Identify which cell holds the provided text, then report its (x, y) central coordinate. 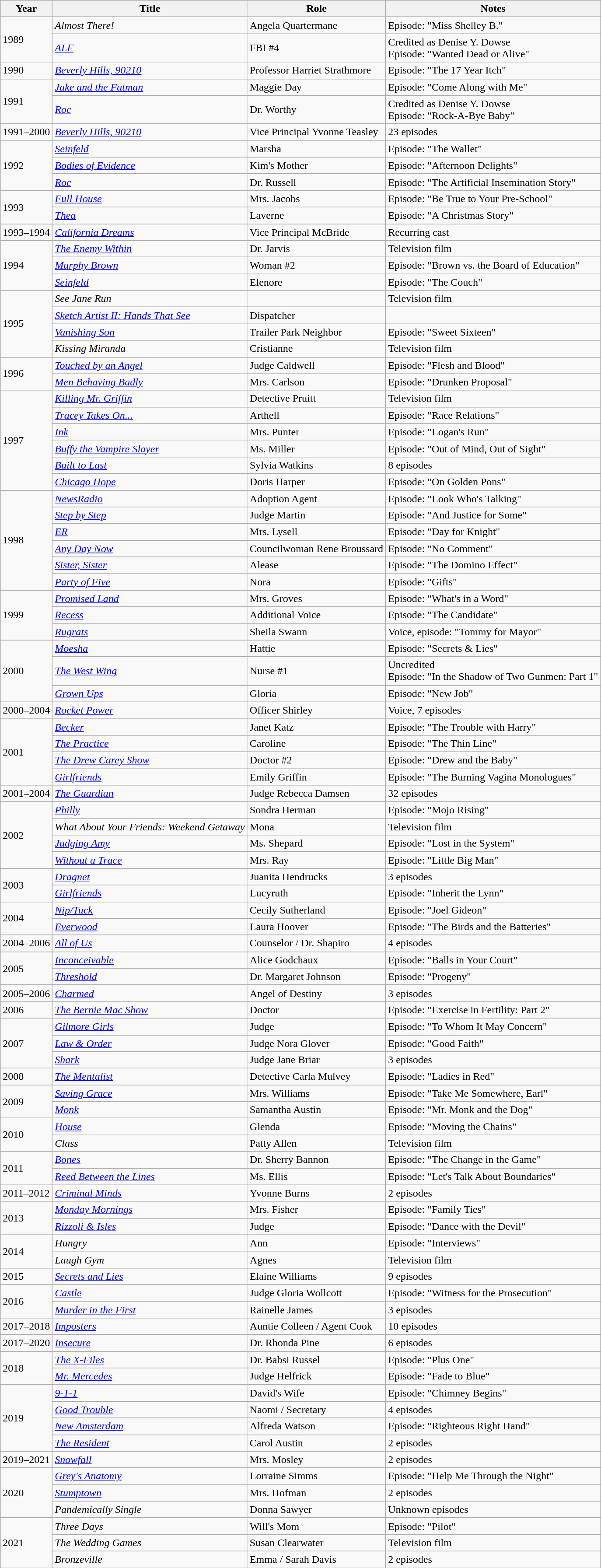
Tracey Takes On... (150, 415)
Councilwoman Rene Broussard (316, 549)
Adoption Agent (316, 498)
Moesha (150, 648)
Year (26, 9)
2011–2012 (26, 1193)
Episode: "Day for Knight" (493, 532)
The Wedding Games (150, 1543)
2015 (26, 1276)
8 episodes (493, 465)
Credited as Denise Y. DowseEpisode: "Wanted Dead or Alive" (493, 48)
Episode: "Interviews" (493, 1243)
Angel of Destiny (316, 993)
The Enemy Within (150, 249)
Dr. Margaret Johnson (316, 976)
The Guardian (150, 794)
1991–2000 (26, 132)
2018 (26, 1368)
Notes (493, 9)
Reed Between the Lines (150, 1176)
Mrs. Jacobs (316, 199)
FBI #4 (316, 48)
Laugh Gym (150, 1260)
The Drew Carey Show (150, 760)
Emma / Sarah Davis (316, 1559)
Dr. Rhonda Pine (316, 1343)
32 episodes (493, 794)
Auntie Colleen / Agent Cook (316, 1326)
Susan Clearwater (316, 1543)
Three Days (150, 1526)
Episode: "The Artificial Insemination Story" (493, 182)
Doctor (316, 1010)
Episode: "Exercise in Fertility: Part 2" (493, 1010)
Episode: "The Trouble with Harry" (493, 727)
2007 (26, 1043)
Kissing Miranda (150, 349)
Touched by an Angel (150, 365)
Sylvia Watkins (316, 465)
Episode: "Drew and the Baby" (493, 760)
9 episodes (493, 1276)
Episode: "Gifts" (493, 582)
Judge Gloria Wollcott (316, 1293)
Voice, 7 episodes (493, 710)
2004 (26, 918)
Episode: "Race Relations" (493, 415)
2014 (26, 1251)
Naomi / Secretary (316, 1410)
Donna Sawyer (316, 1509)
1992 (26, 165)
2009 (26, 1102)
UncreditedEpisode: "In the Shadow of Two Gunmen: Part 1" (493, 671)
Good Trouble (150, 1410)
Law & Order (150, 1043)
Gilmore Girls (150, 1026)
2001–2004 (26, 794)
Threshold (150, 976)
Recurring cast (493, 232)
Unknown episodes (493, 1509)
Credited as Denise Y. DowseEpisode: "Rock-A-Bye Baby" (493, 109)
Criminal Minds (150, 1193)
Arthell (316, 415)
Ink (150, 432)
2004–2006 (26, 943)
Episode: "Pilot" (493, 1526)
Alice Godchaux (316, 960)
Mr. Mercedes (150, 1376)
1995 (26, 324)
ALF (150, 48)
Episode: "Dance with the Devil" (493, 1226)
Emily Griffin (316, 777)
Dr. Russell (316, 182)
Monk (150, 1110)
2013 (26, 1218)
Saving Grace (150, 1093)
Murder in the First (150, 1309)
Judge Nora Glover (316, 1043)
Shark (150, 1060)
Title (150, 9)
2021 (26, 1543)
Episode: "Miss Shelley B." (493, 25)
Cristianne (316, 349)
1991 (26, 101)
Inconceivable (150, 960)
2019–2021 (26, 1459)
1994 (26, 266)
Judge Jane Briar (316, 1060)
NewsRadio (150, 498)
ER (150, 532)
Recess (150, 615)
Episode: "Secrets & Lies" (493, 648)
Episode: "New Job" (493, 693)
Hattie (316, 648)
23 episodes (493, 132)
Dr. Babsi Russel (316, 1360)
Elenore (316, 282)
Episode: "The Thin Line" (493, 743)
Doctor #2 (316, 760)
All of Us (150, 943)
Episode: "Moving the Chains" (493, 1127)
Episode: "A Christmas Story" (493, 215)
Nora (316, 582)
Judge Rebecca Damsen (316, 794)
Rainelle James (316, 1309)
Episode: "What's in a Word" (493, 598)
Episode: "Ladies in Red" (493, 1077)
Sondra Herman (316, 810)
Judge Helfrick (316, 1376)
Episode: "Help Me Through the Night" (493, 1476)
Any Day Now (150, 549)
The Bernie Mac Show (150, 1010)
Yvonne Burns (316, 1193)
Dr. Sherry Bannon (316, 1160)
Episode: "Inherit the Lynn" (493, 893)
See Jane Run (150, 299)
Monday Mornings (150, 1210)
Agnes (316, 1260)
Sheila Swann (316, 632)
Rocket Power (150, 710)
Murphy Brown (150, 266)
Laverne (316, 215)
2006 (26, 1010)
Mrs. Hofman (316, 1493)
Episode: "On Golden Pons" (493, 482)
2003 (26, 885)
2010 (26, 1135)
Episode: "Plus One" (493, 1360)
Episode: "Mr. Monk and the Dog" (493, 1110)
David's Wife (316, 1393)
Vanishing Son (150, 332)
Judging Amy (150, 843)
Will's Mom (316, 1526)
The Resident (150, 1443)
Glenda (316, 1127)
Jake and the Fatman (150, 87)
Buffy the Vampire Slayer (150, 448)
Grey's Anatomy (150, 1476)
Dragnet (150, 877)
1990 (26, 70)
Philly (150, 810)
Episode: "Mojo Rising" (493, 810)
Mrs. Mosley (316, 1459)
Caroline (316, 743)
Ms. Shepard (316, 843)
Rizzoli & Isles (150, 1226)
2017–2018 (26, 1326)
Detective Pruitt (316, 399)
Episode: "Afternoon Delights" (493, 165)
1993 (26, 207)
Episode: "And Justice for Some" (493, 515)
Secrets and Lies (150, 1276)
Insecure (150, 1343)
Judge Martin (316, 515)
2019 (26, 1418)
Episode: "The Candidate" (493, 615)
1989 (26, 39)
Mrs. Carlson (316, 382)
Episode: "Sweet Sixteen" (493, 332)
Ms. Miller (316, 448)
Mona (316, 827)
Episode: "Witness for the Prosecution" (493, 1293)
Laura Hoover (316, 927)
New Amsterdam (150, 1426)
Bronzeville (150, 1559)
2001 (26, 752)
Episode: "The Birds and the Batteries" (493, 927)
2016 (26, 1301)
Alfreda Watson (316, 1426)
Counselor / Dr. Shapiro (316, 943)
Janet Katz (316, 727)
Marsha (316, 149)
9-1-1 (150, 1393)
Doris Harper (316, 482)
Imposters (150, 1326)
Nurse #1 (316, 671)
Stumptown (150, 1493)
Episode: "Be True to Your Pre-School" (493, 199)
Episode: "Fade to Blue" (493, 1376)
Episode: "Take Me Somewhere, Earl" (493, 1093)
Episode: "The Domino Effect" (493, 565)
Episode: "The 17 Year Itch" (493, 70)
Bones (150, 1160)
Nip/Tuck (150, 910)
Mrs. Williams (316, 1093)
Episode: "Righteous Right Hand" (493, 1426)
Mrs. Fisher (316, 1210)
Rugrats (150, 632)
Episode: "The Burning Vagina Monologues" (493, 777)
Vice Principal McBride (316, 232)
Killing Mr. Griffin (150, 399)
Voice, episode: "Tommy for Mayor" (493, 632)
Episode: "Good Faith" (493, 1043)
Chicago Hope (150, 482)
Episode: "Out of Mind, Out of Sight" (493, 448)
1997 (26, 440)
2005–2006 (26, 993)
The Practice (150, 743)
Maggie Day (316, 87)
Gloria (316, 693)
The Mentalist (150, 1077)
Mrs. Punter (316, 432)
Episode: "Family Ties" (493, 1210)
Detective Carla Mulvey (316, 1077)
Episode: "The Wallet" (493, 149)
The X-Files (150, 1360)
Cecily Sutherland (316, 910)
Without a Trace (150, 860)
2011 (26, 1168)
Promised Land (150, 598)
Almost There! (150, 25)
Sister, Sister (150, 565)
Bodies of Evidence (150, 165)
Episode: "Let's Talk About Boundaries" (493, 1176)
Episode: "Progeny" (493, 976)
Episode: "The Couch" (493, 282)
Trailer Park Neighbor (316, 332)
2020 (26, 1493)
Episode: "Flesh and Blood" (493, 365)
Lucyruth (316, 893)
1996 (26, 374)
What About Your Friends: Weekend Getaway (150, 827)
Juanita Hendrucks (316, 877)
Class (150, 1143)
Castle (150, 1293)
10 episodes (493, 1326)
House (150, 1127)
Episode: "Logan's Run" (493, 432)
Sketch Artist II: Hands That See (150, 315)
1998 (26, 540)
Angela Quartermane (316, 25)
Party of Five (150, 582)
2008 (26, 1077)
Everwood (150, 927)
Charmed (150, 993)
Samantha Austin (316, 1110)
Episode: "Little Big Man" (493, 860)
Dispatcher (316, 315)
Built to Last (150, 465)
Judge Caldwell (316, 365)
Episode: "Come Along with Me" (493, 87)
Episode: "Balls in Your Court" (493, 960)
Ms. Ellis (316, 1176)
Becker (150, 727)
Officer Shirley (316, 710)
Elaine Williams (316, 1276)
Additional Voice (316, 615)
The West Wing (150, 671)
Episode: "Lost in the System" (493, 843)
Professor Harriet Strathmore (316, 70)
Step by Step (150, 515)
1993–1994 (26, 232)
Episode: "The Change in the Game" (493, 1160)
Carol Austin (316, 1443)
Dr. Worthy (316, 109)
Mrs. Ray (316, 860)
Episode: "No Comment" (493, 549)
Episode: "Drunken Proposal" (493, 382)
2000–2004 (26, 710)
Snowfall (150, 1459)
Episode: "Brown vs. the Board of Education" (493, 266)
Full House (150, 199)
California Dreams (150, 232)
Episode: "Look Who's Talking" (493, 498)
Mrs. Groves (316, 598)
Role (316, 9)
Alease (316, 565)
Thea (150, 215)
Dr. Jarvis (316, 249)
Hungry (150, 1243)
Mrs. Lysell (316, 532)
6 episodes (493, 1343)
Kim's Mother (316, 165)
Men Behaving Badly (150, 382)
Episode: "Chimney Begins" (493, 1393)
1999 (26, 615)
Ann (316, 1243)
Episode: "Joel Gideon" (493, 910)
Episode: "To Whom It May Concern" (493, 1026)
Woman #2 (316, 266)
Patty Allen (316, 1143)
Pandemically Single (150, 1509)
2017–2020 (26, 1343)
2000 (26, 671)
2005 (26, 968)
2002 (26, 835)
Grown Ups (150, 693)
Lorraine Simms (316, 1476)
Vice Principal Yvonne Teasley (316, 132)
